From the cell containing the given text, extract its center point as (x, y) coordinate. 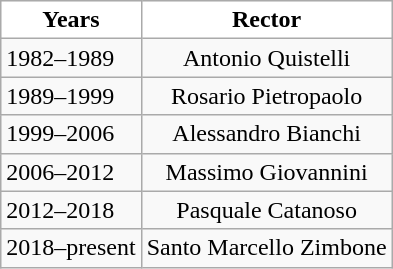
Years (71, 20)
1999–2006 (71, 134)
2012–2018 (71, 210)
1982–1989 (71, 58)
2006–2012 (71, 172)
1989–1999 (71, 96)
Rector (266, 20)
Antonio Quistelli (266, 58)
Pasquale Catanoso (266, 210)
Rosario Pietropaolo (266, 96)
Santo Marcello Zimbone (266, 248)
Alessandro Bianchi (266, 134)
2018–present (71, 248)
Massimo Giovannini (266, 172)
